Find where the given text appears and provide that cell's center as (X, Y) coordinate. 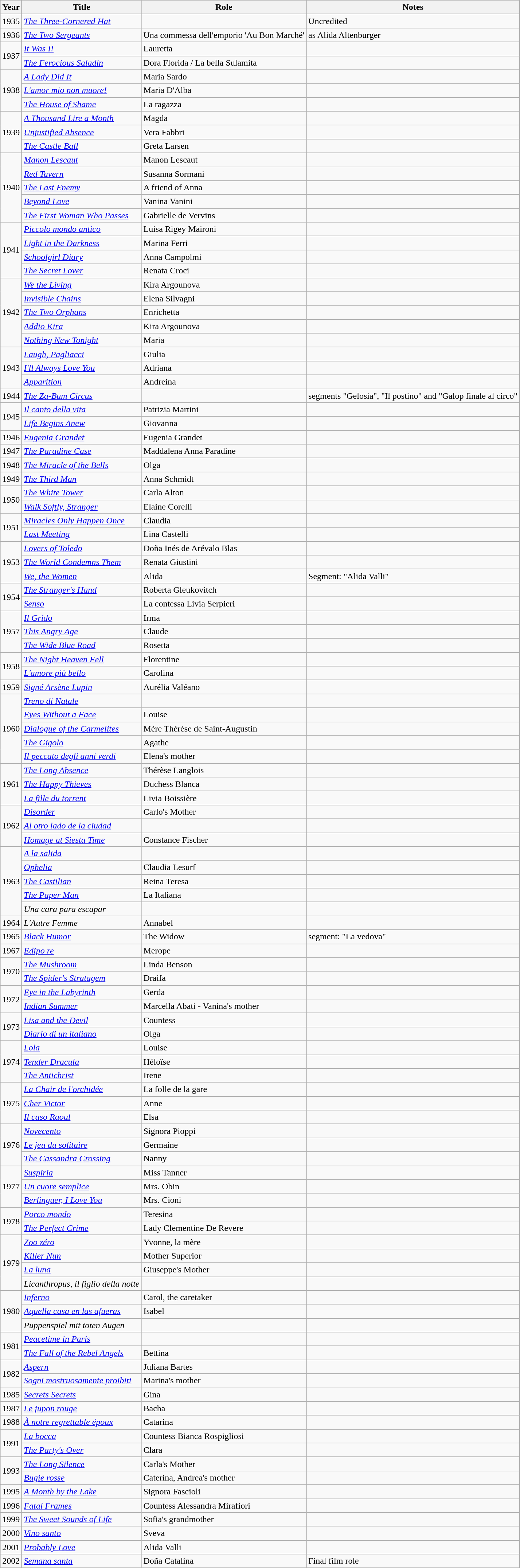
Florentine (224, 659)
L'amor mio non muore! (82, 90)
Segment: "Alida Valli" (413, 576)
1988 (11, 1422)
A Thousand Lire a Month (82, 118)
1948 (11, 465)
The First Woman Who Passes (82, 215)
Eyes Without a Face (82, 715)
Maddalena Anna Paradine (224, 451)
1985 (11, 1395)
Teresina (224, 1214)
1949 (11, 479)
Inferno (82, 1298)
The Wide Blue Road (82, 645)
The Long Silence (82, 1464)
Adriana (224, 368)
Mrs. Obin (224, 1186)
Renata Croci (224, 271)
Carla's Mother (224, 1464)
1996 (11, 1506)
La Italiana (224, 895)
1978 (11, 1221)
Alida Valli (224, 1547)
Disorder (82, 812)
The House of Shame (82, 104)
1938 (11, 90)
I'll Always Love You (82, 368)
Marina's mother (224, 1381)
Dora Florida / La bella Sulamita (224, 63)
The Three-Cornered Hat (82, 21)
1961 (11, 784)
The Party's Over (82, 1450)
1981 (11, 1346)
Beyond Love (82, 202)
Edipo re (82, 951)
segment: "La vedova" (413, 937)
Nanny (224, 1159)
Catarina (224, 1422)
Signora Pioppi (224, 1131)
Zoo zéro (82, 1242)
Walk Softly, Stranger (82, 507)
Senso (82, 604)
Uncredited (413, 21)
Sogni mostruosamente proibiti (82, 1381)
Juliana Bartes (224, 1367)
Maria Sardo (224, 77)
Life Begins Anew (82, 424)
La bocca (82, 1436)
1944 (11, 395)
Giovanna (224, 424)
The Perfect Crime (82, 1228)
The Antichrist (82, 1076)
Vera Fabbri (224, 132)
Maria (224, 340)
Title (82, 7)
1951 (11, 527)
Reina Teresa (224, 881)
1991 (11, 1443)
Invisible Chains (82, 299)
L'amore più bello (82, 673)
Fatal Frames (82, 1506)
Marina Ferri (224, 243)
1940 (11, 187)
À notre regrettable époux (82, 1422)
1973 (11, 1027)
Vanina Vanini (224, 202)
Tender Dracula (82, 1062)
Anna Schmidt (224, 479)
1995 (11, 1491)
A friend of Anna (224, 188)
The Third Man (82, 479)
Le jeu du solitaire (82, 1145)
1999 (11, 1520)
Bacha (224, 1408)
Final film role (413, 1561)
Le jupon rouge (82, 1408)
Claudia Lesurf (224, 867)
Licanthropus, il figlio della notte (82, 1283)
1967 (11, 951)
Linda Benson (224, 964)
Anna Campolmi (224, 257)
Claudia (224, 520)
Una cara para escapar (82, 909)
1987 (11, 1408)
Lina Castelli (224, 534)
Lovers of Toledo (82, 548)
Schoolgirl Diary (82, 257)
The Long Absence (82, 770)
Aurélia Valéano (224, 687)
Al otro lado de la ciudad (82, 826)
Irene (224, 1076)
Countess Alessandra Mirafiori (224, 1506)
We the Living (82, 285)
Mrs. Cioni (224, 1200)
Gina (224, 1395)
1979 (11, 1263)
A la salida (82, 854)
Claude (224, 632)
1964 (11, 923)
The Two Orphans (82, 312)
Il caso Raoul (82, 1117)
Eye in the Labyrinth (82, 992)
1977 (11, 1186)
Aquella casa en las afueras (82, 1311)
Treno di Natale (82, 701)
Gabrielle de Vervins (224, 215)
Giulia (224, 354)
Doña Catalina (224, 1561)
The Ferocious Saladin (82, 63)
Roberta Gleukovitch (224, 590)
Doña Inés de Arévalo Blas (224, 548)
Porco mondo (82, 1214)
Thérèse Langlois (224, 770)
Carla Alton (224, 493)
Year (11, 7)
Renata Giustini (224, 562)
Il canto della vita (82, 410)
1962 (11, 826)
Indian Summer (82, 1006)
The White Tower (82, 493)
1982 (11, 1374)
Countess (224, 1020)
Vino santo (82, 1533)
A Month by the Lake (82, 1491)
Lauretta (224, 49)
A Lady Did It (82, 77)
Andreina (224, 382)
1972 (11, 999)
The Widow (224, 937)
1965 (11, 937)
1942 (11, 312)
The Fall of the Rebel Angels (82, 1353)
Cher Victor (82, 1103)
Puppenspiel mit toten Augen (82, 1325)
Laugh, Pagliacci (82, 354)
Susanna Sormani (224, 174)
1959 (11, 687)
Yvonne, la mère (224, 1242)
Light in the Darkness (82, 243)
Constance Fischer (224, 839)
1937 (11, 56)
La contessa Livia Serpieri (224, 604)
Annabel (224, 923)
Agathe (224, 742)
1993 (11, 1471)
1980 (11, 1311)
Mère Thérèse de Saint-Augustin (224, 729)
Miss Tanner (224, 1173)
Elaine Corelli (224, 507)
Bettina (224, 1353)
Giuseppe's Mother (224, 1269)
Una commessa dell'emporio 'Au Bon Marché' (224, 35)
Peacetime in Paris (82, 1339)
Novecento (82, 1131)
2000 (11, 1533)
The Two Sergeants (82, 35)
Secrets Secrets (82, 1395)
The Miracle of the Bells (82, 465)
It Was I! (82, 49)
Clara (224, 1450)
Un cuore semplice (82, 1186)
Héloïse (224, 1062)
Patrizia Martini (224, 410)
The Secret Lover (82, 271)
La Chair de l'orchidée (82, 1089)
1946 (11, 437)
Mother Superior (224, 1256)
Elsa (224, 1117)
1975 (11, 1103)
Role (224, 7)
La ragazza (224, 104)
We, the Women (82, 576)
Lisa and the Devil (82, 1020)
1941 (11, 250)
2002 (11, 1561)
Caterina, Andrea's mother (224, 1478)
1976 (11, 1145)
Gerda (224, 992)
Il Grido (82, 618)
Countess Bianca Rospigliosi (224, 1436)
Suspiria (82, 1173)
1974 (11, 1061)
1963 (11, 881)
Draifa (224, 978)
Ophelia (82, 867)
1970 (11, 971)
Germaine (224, 1145)
1950 (11, 500)
The Last Enemy (82, 188)
The Za-Bum Circus (82, 395)
Lola (82, 1048)
The Paradine Case (82, 451)
The Gigolo (82, 742)
Semana santa (82, 1561)
La fille du torrent (82, 798)
Red Tavern (82, 174)
1954 (11, 597)
Rosetta (224, 645)
Addio Kira (82, 326)
Duchess Blanca (224, 784)
Sveva (224, 1533)
The Night Heaven Fell (82, 659)
Last Meeting (82, 534)
Enrichetta (224, 312)
Il peccato degli anni verdi (82, 756)
1953 (11, 562)
Black Humor (82, 937)
L'Autre Femme (82, 923)
Maria D'Alba (224, 90)
1939 (11, 132)
Diario di un italiano (82, 1034)
Livia Boissière (224, 798)
The World Condemns Them (82, 562)
Bugie rosse (82, 1478)
Isabel (224, 1311)
1958 (11, 666)
Carol, the caretaker (224, 1298)
The Spider's Stratagem (82, 978)
1943 (11, 368)
Nothing New Tonight (82, 340)
Signora Fascioli (224, 1491)
Notes (413, 7)
The Sweet Sounds of Life (82, 1520)
Dialogue of the Carmelites (82, 729)
Aspern (82, 1367)
Piccolo mondo antico (82, 229)
Alida (224, 576)
This Angry Age (82, 632)
Greta Larsen (224, 146)
1945 (11, 417)
The Stranger's Hand (82, 590)
Homage at Siesta Time (82, 839)
as Alida Altenburger (413, 35)
Luisa Rigey Maironi (224, 229)
Magda (224, 118)
The Mushroom (82, 964)
Anne (224, 1103)
1947 (11, 451)
Merope (224, 951)
1936 (11, 35)
Carolina (224, 673)
segments "Gelosia", "Il postino" and "Galop finale al circo" (413, 395)
Lady Clementine De Revere (224, 1228)
Sofia's grandmother (224, 1520)
The Happy Thieves (82, 784)
Irma (224, 618)
Berlinguer, I Love You (82, 1200)
Killer Nun (82, 1256)
La folle de la gare (224, 1089)
1935 (11, 21)
Signé Arsène Lupin (82, 687)
Elena Silvagni (224, 299)
The Paper Man (82, 895)
La luna (82, 1269)
2001 (11, 1547)
1960 (11, 729)
The Cassandra Crossing (82, 1159)
Unjustified Absence (82, 132)
Marcella Abati - Vanina's mother (224, 1006)
The Castilian (82, 881)
Carlo's Mother (224, 812)
Miracles Only Happen Once (82, 520)
1957 (11, 632)
Probably Love (82, 1547)
Apparition (82, 382)
The Castle Ball (82, 146)
Elena's mother (224, 756)
